Search for the cell housing the specified text and yield its [x, y] center coordinate. 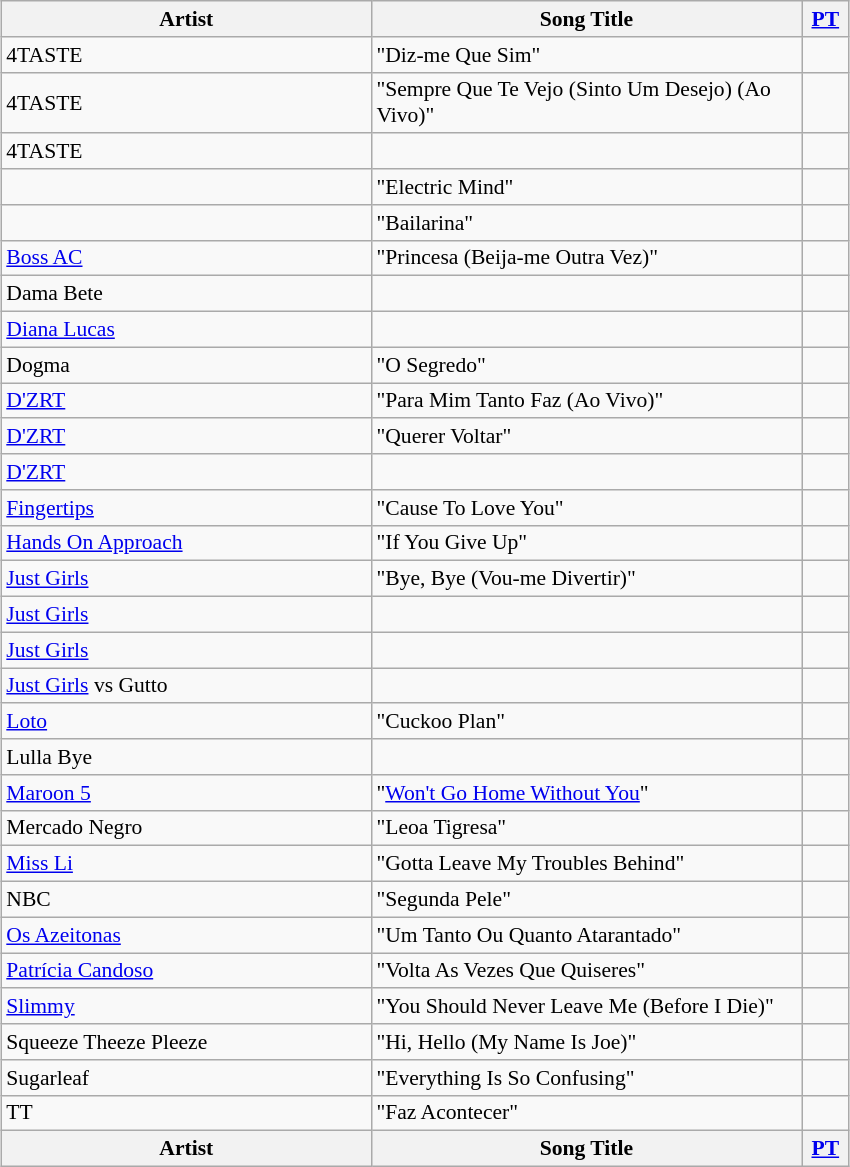
Lulla Bye [186, 757]
"Segunda Pele" [586, 899]
Maroon 5 [186, 792]
Loto [186, 721]
Dogma [186, 365]
Sugarleaf [186, 1077]
"Hi, Hello (My Name Is Joe)" [586, 1042]
"Volta As Vezes Que Quiseres" [586, 970]
"Um Tanto Ou Quanto Atarantado" [586, 935]
"Diz-me Que Sim" [586, 54]
Just Girls vs Gutto [186, 686]
Patrícia Candoso [186, 970]
"Princesa (Beija-me Outra Vez)" [586, 258]
"Cause To Love You" [586, 507]
Hands On Approach [186, 543]
Mercado Negro [186, 828]
Fingertips [186, 507]
Slimmy [186, 1006]
"Gotta Leave My Troubles Behind" [586, 864]
Diana Lucas [186, 329]
Os Azeitonas [186, 935]
"Everything Is So Confusing" [586, 1077]
"Querer Voltar" [586, 436]
"Para Mim Tanto Faz (Ao Vivo)" [586, 400]
NBC [186, 899]
"Faz Acontecer" [586, 1113]
Miss Li [186, 864]
Boss AC [186, 258]
"You Should Never Leave Me (Before I Die)" [586, 1006]
"Sempre Que Te Vejo (Sinto Um Desejo) (Ao Vivo)" [586, 102]
"If You Give Up" [586, 543]
"Won't Go Home Without You" [586, 792]
TT [186, 1113]
Squeeze Theeze Pleeze [186, 1042]
"Bailarina" [586, 222]
"Electric Mind" [586, 187]
Dama Bete [186, 294]
"Leoa Tigresa" [586, 828]
"Cuckoo Plan" [586, 721]
"Bye, Bye (Vou-me Divertir)" [586, 579]
"O Segredo" [586, 365]
